Return (x, y) of the center of cell containing provided text 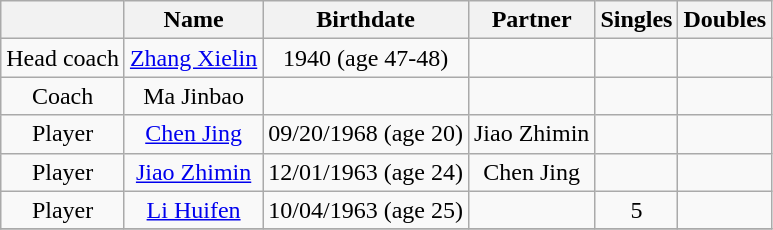
10/04/1963 (age 25) (366, 210)
Singles (636, 20)
Name (193, 20)
Partner (531, 20)
09/20/1968 (age 20) (366, 134)
Li Huifen (193, 210)
1940 (age 47-48) (366, 58)
Ma Jinbao (193, 96)
Head coach (63, 58)
12/01/1963 (age 24) (366, 172)
Zhang Xielin (193, 58)
Birthdate (366, 20)
5 (636, 210)
Coach (63, 96)
Doubles (725, 20)
